Locate the cell with the specified text and output its (x, y) center coordinate. 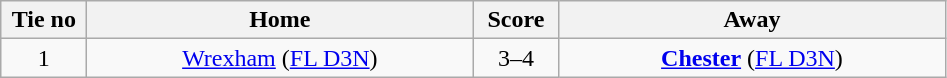
Chester (FL D3N) (752, 58)
Score (516, 20)
1 (44, 58)
Wrexham (FL D3N) (280, 58)
Tie no (44, 20)
Home (280, 20)
Away (752, 20)
3–4 (516, 58)
